For the text-containing cell, return its midpoint in [X, Y] coordinate format. 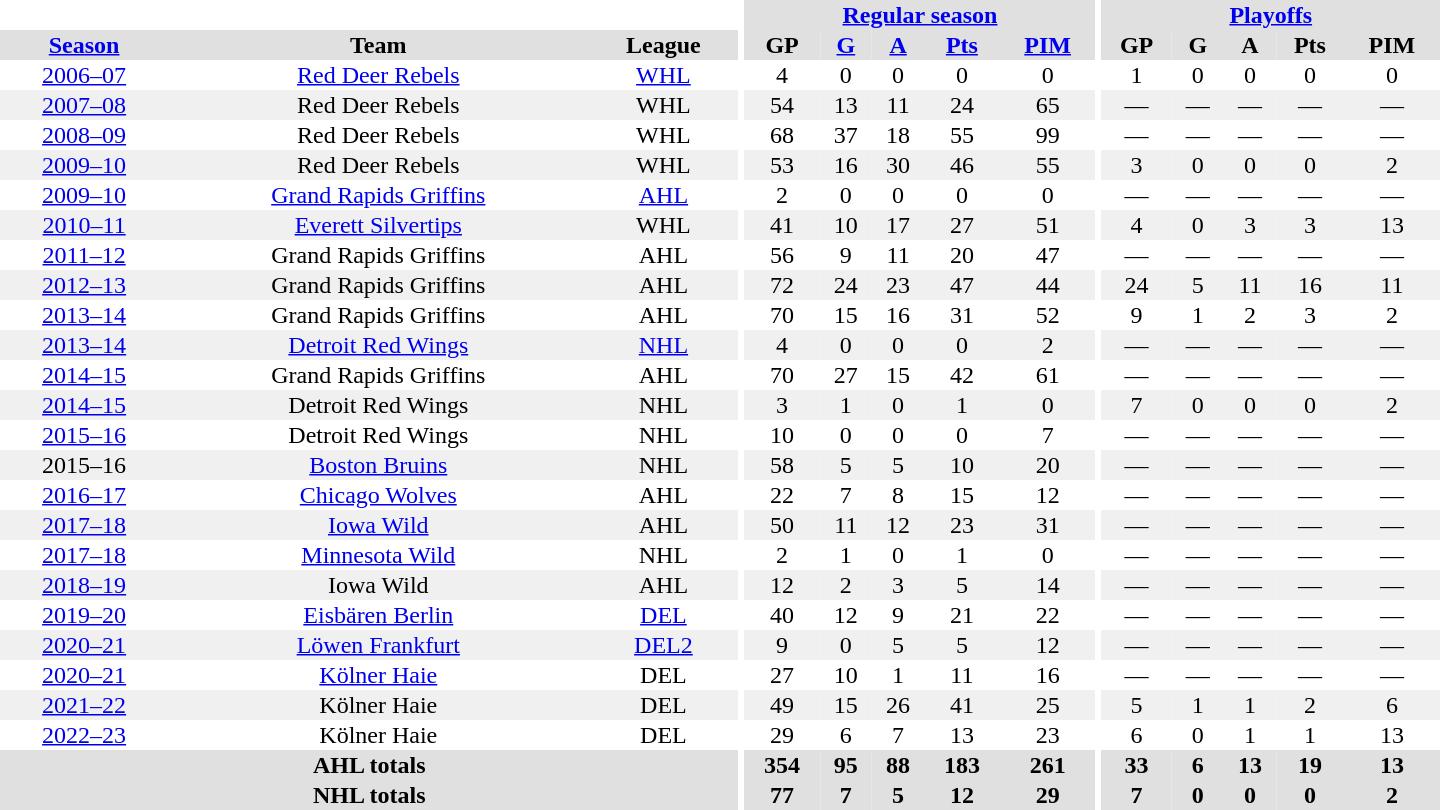
AHL totals [370, 765]
Chicago Wolves [378, 495]
2011–12 [84, 255]
Boston Bruins [378, 465]
2007–08 [84, 105]
58 [782, 465]
2010–11 [84, 225]
61 [1048, 375]
Minnesota Wild [378, 555]
37 [846, 135]
95 [846, 765]
72 [782, 285]
68 [782, 135]
99 [1048, 135]
49 [782, 705]
54 [782, 105]
2012–13 [84, 285]
Eisbären Berlin [378, 615]
50 [782, 525]
Season [84, 45]
65 [1048, 105]
DEL2 [663, 645]
30 [898, 165]
NHL totals [370, 795]
2018–19 [84, 585]
42 [962, 375]
44 [1048, 285]
53 [782, 165]
2008–09 [84, 135]
261 [1048, 765]
21 [962, 615]
18 [898, 135]
19 [1310, 765]
2021–22 [84, 705]
88 [898, 765]
League [663, 45]
183 [962, 765]
2019–20 [84, 615]
14 [1048, 585]
2022–23 [84, 735]
354 [782, 765]
40 [782, 615]
26 [898, 705]
8 [898, 495]
33 [1136, 765]
Team [378, 45]
51 [1048, 225]
46 [962, 165]
56 [782, 255]
2016–17 [84, 495]
77 [782, 795]
Playoffs [1270, 15]
2006–07 [84, 75]
Regular season [920, 15]
25 [1048, 705]
52 [1048, 315]
Löwen Frankfurt [378, 645]
17 [898, 225]
Everett Silvertips [378, 225]
